Locate the cell with the specified text and output its [X, Y] center coordinate. 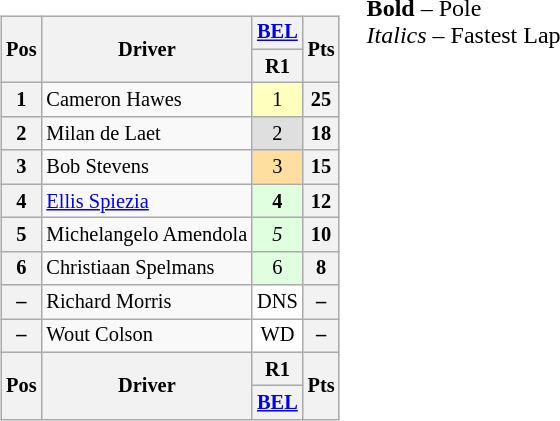
Bob Stevens [146, 167]
25 [322, 100]
DNS [277, 302]
18 [322, 134]
Wout Colson [146, 336]
Ellis Spiezia [146, 201]
Richard Morris [146, 302]
Milan de Laet [146, 134]
8 [322, 268]
12 [322, 201]
10 [322, 235]
Christiaan Spelmans [146, 268]
15 [322, 167]
Cameron Hawes [146, 100]
Michelangelo Amendola [146, 235]
WD [277, 336]
